Determine the [X, Y] coordinate at the center of the cell enclosing the given text.  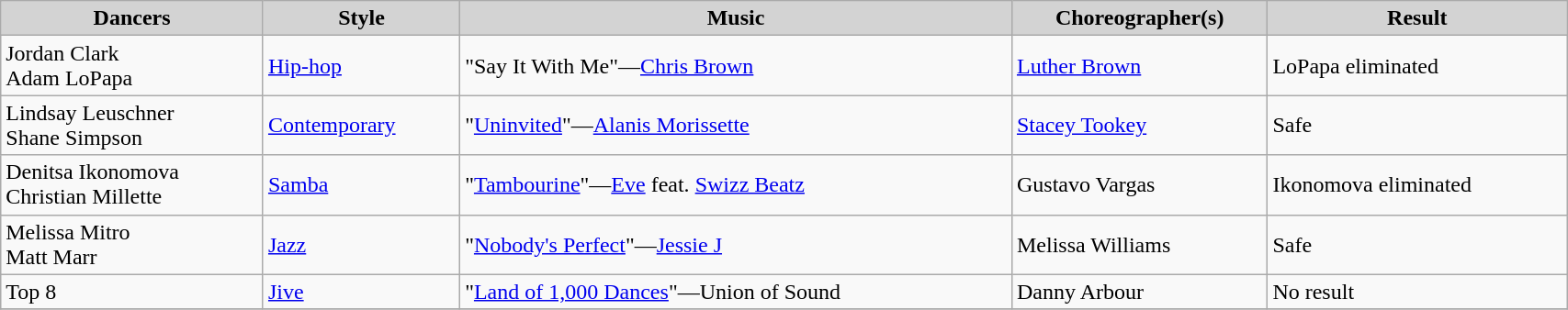
Ikonomova eliminated [1417, 185]
Gustavo Vargas [1139, 185]
Lindsay LeuschnerShane Simpson [132, 125]
Jazz [361, 244]
Music [737, 18]
Result [1417, 18]
"Uninvited"—Alanis Morissette [737, 125]
"Nobody's Perfect"—Jessie J [737, 244]
No result [1417, 292]
Dancers [132, 18]
LoPapa eliminated [1417, 66]
Choreographer(s) [1139, 18]
Hip-hop [361, 66]
Danny Arbour [1139, 292]
"Land of 1,000 Dances"—Union of Sound [737, 292]
Jordan ClarkAdam LoPapa [132, 66]
Stacey Tookey [1139, 125]
Contemporary [361, 125]
"Tambourine"—Eve feat. Swizz Beatz [737, 185]
Melissa MitroMatt Marr [132, 244]
Jive [361, 292]
Top 8 [132, 292]
Style [361, 18]
Samba [361, 185]
"Say It With Me"—Chris Brown [737, 66]
Denitsa IkonomovaChristian Millette [132, 185]
Luther Brown [1139, 66]
Melissa Williams [1139, 244]
